From the cell containing the given text, extract its center point as (X, Y) coordinate. 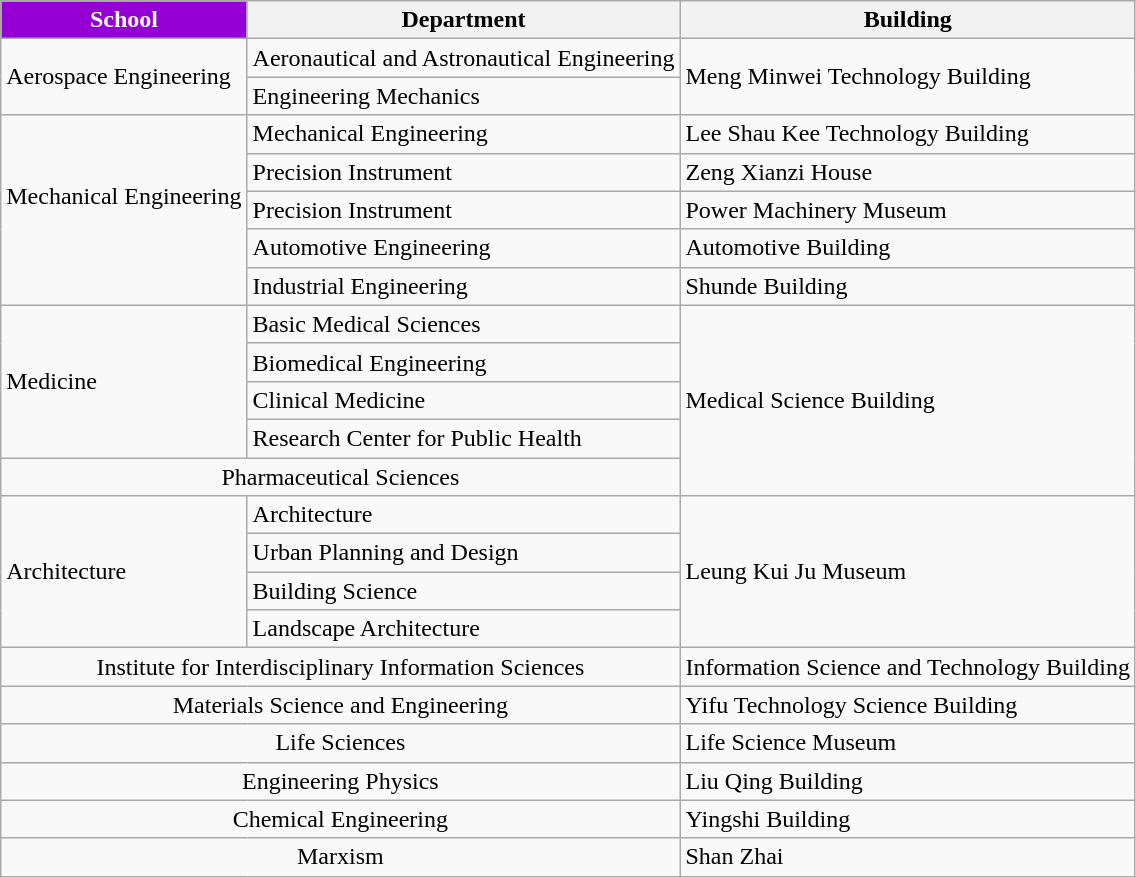
School (124, 20)
Medicine (124, 381)
Medical Science Building (908, 400)
Shan Zhai (908, 857)
Zeng Xianzi House (908, 172)
Chemical Engineering (340, 819)
Biomedical Engineering (464, 362)
Institute for Interdisciplinary Information Sciences (340, 667)
Yingshi Building (908, 819)
Automotive Building (908, 248)
Aerospace Engineering (124, 77)
Materials Science and Engineering (340, 705)
Basic Medical Sciences (464, 324)
Urban Planning and Design (464, 553)
Yifu Technology Science Building (908, 705)
Leung Kui Ju Museum (908, 572)
Marxism (340, 857)
Pharmaceutical Sciences (340, 477)
Liu Qing Building (908, 781)
Landscape Architecture (464, 629)
Aeronautical and Astronautical Engineering (464, 58)
Engineering Physics (340, 781)
Clinical Medicine (464, 400)
Research Center for Public Health (464, 438)
Building Science (464, 591)
Industrial Engineering (464, 286)
Building (908, 20)
Automotive Engineering (464, 248)
Department (464, 20)
Shunde Building (908, 286)
Life Science Museum (908, 743)
Lee Shau Kee Technology Building (908, 134)
Engineering Mechanics (464, 96)
Life Sciences (340, 743)
Meng Minwei Technology Building (908, 77)
Power Machinery Museum (908, 210)
Information Science and Technology Building (908, 667)
